Locate the cell with the specified text and output its (x, y) center coordinate. 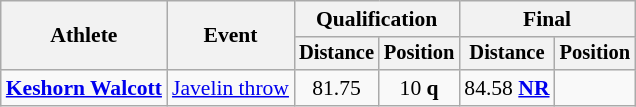
Javelin throw (230, 88)
81.75 (336, 88)
84.58 NR (506, 88)
10 q (419, 88)
Keshorn Walcott (84, 88)
Qualification (376, 19)
Event (230, 36)
Final (547, 19)
Athlete (84, 36)
